Find where the given text appears and provide that cell's center as [X, Y] coordinate. 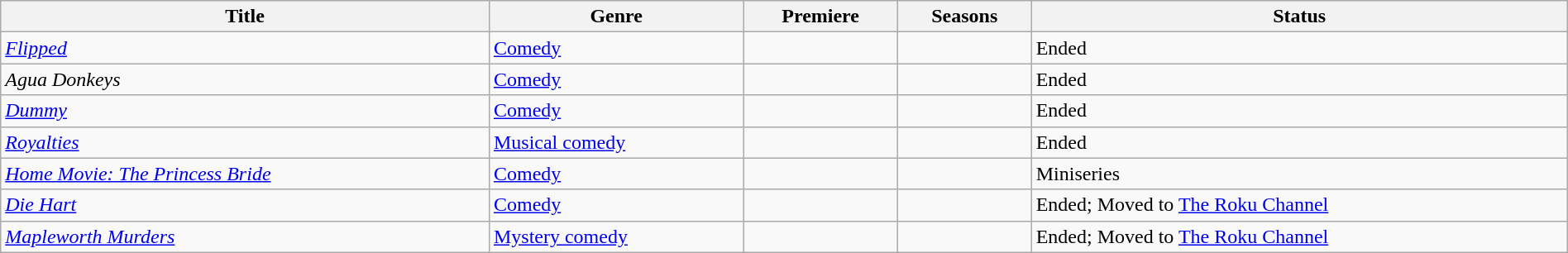
Title [245, 17]
Status [1299, 17]
Agua Donkeys [245, 79]
Seasons [964, 17]
Premiere [820, 17]
Royalties [245, 142]
Mystery comedy [616, 236]
Mapleworth Murders [245, 236]
Flipped [245, 48]
Dummy [245, 111]
Die Hart [245, 205]
Miniseries [1299, 174]
Genre [616, 17]
Home Movie: The Princess Bride [245, 174]
Musical comedy [616, 142]
